Extract the [x, y] coordinate from the center of the cell holding the provided text.  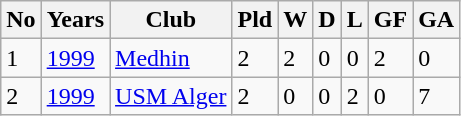
No [21, 20]
GA [436, 20]
Pld [255, 20]
D [327, 20]
Club [171, 20]
L [354, 20]
Years [75, 20]
Medhin [171, 58]
USM Alger [171, 96]
1 [21, 58]
7 [436, 96]
GF [390, 20]
W [296, 20]
